Detect which cell encompasses the target text, then output its (x, y) center coordinate. 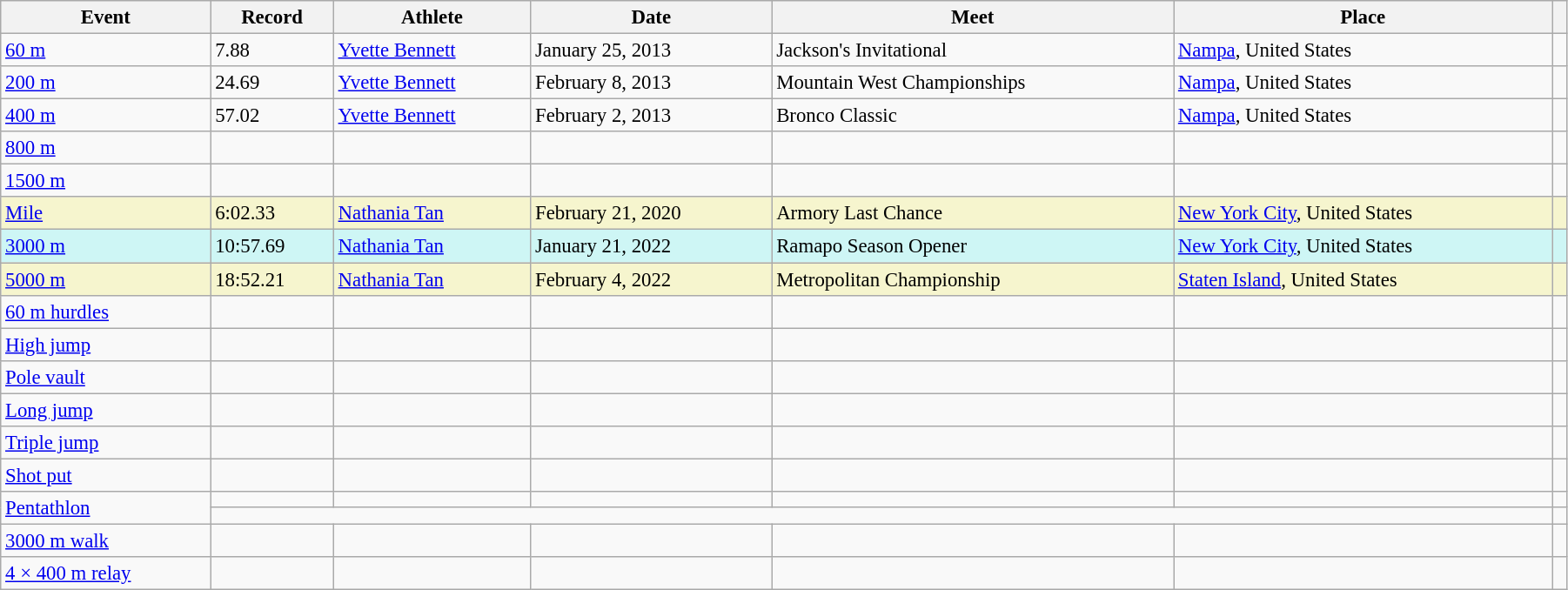
6:02.33 (271, 213)
200 m (106, 83)
Pentathlon (106, 508)
10:57.69 (271, 246)
Pole vault (106, 377)
60 m (106, 50)
60 m hurdles (106, 312)
Triple jump (106, 443)
Event (106, 17)
400 m (106, 116)
Bronco Classic (973, 116)
Ramapo Season Opener (973, 246)
February 2, 2013 (651, 116)
Jackson's Invitational (973, 50)
Metropolitan Championship (973, 279)
5000 m (106, 279)
Athlete (432, 17)
Place (1363, 17)
Long jump (106, 410)
1500 m (106, 181)
3000 m (106, 246)
3000 m walk (106, 540)
4 × 400 m relay (106, 573)
Staten Island, United States (1363, 279)
Record (271, 17)
Mile (106, 213)
February 4, 2022 (651, 279)
18:52.21 (271, 279)
Shot put (106, 475)
800 m (106, 148)
February 21, 2020 (651, 213)
57.02 (271, 116)
Meet (973, 17)
High jump (106, 345)
February 8, 2013 (651, 83)
January 21, 2022 (651, 246)
7.88 (271, 50)
Mountain West Championships (973, 83)
January 25, 2013 (651, 50)
Date (651, 17)
24.69 (271, 83)
Armory Last Chance (973, 213)
